Find where the given text appears and provide that cell's center as [x, y] coordinate. 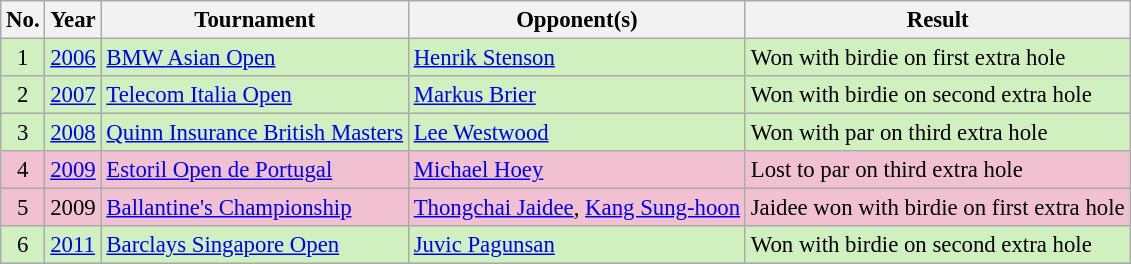
Won with birdie on first extra hole [937, 58]
Thongchai Jaidee, Kang Sung-hoon [576, 208]
Juvic Pagunsan [576, 245]
2011 [73, 245]
Lost to par on third extra hole [937, 170]
6 [23, 245]
2008 [73, 133]
5 [23, 208]
Tournament [254, 20]
3 [23, 133]
2 [23, 95]
Year [73, 20]
Result [937, 20]
Jaidee won with birdie on first extra hole [937, 208]
BMW Asian Open [254, 58]
Michael Hoey [576, 170]
Quinn Insurance British Masters [254, 133]
Markus Brier [576, 95]
2007 [73, 95]
Lee Westwood [576, 133]
2006 [73, 58]
Barclays Singapore Open [254, 245]
Ballantine's Championship [254, 208]
Telecom Italia Open [254, 95]
1 [23, 58]
No. [23, 20]
Won with par on third extra hole [937, 133]
4 [23, 170]
Opponent(s) [576, 20]
Estoril Open de Portugal [254, 170]
Henrik Stenson [576, 58]
